Determine the (X, Y) coordinate at the center of the cell enclosing the given text.  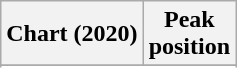
Peakposition (189, 34)
Chart (2020) (72, 34)
